Return [x, y] of the center of cell containing provided text 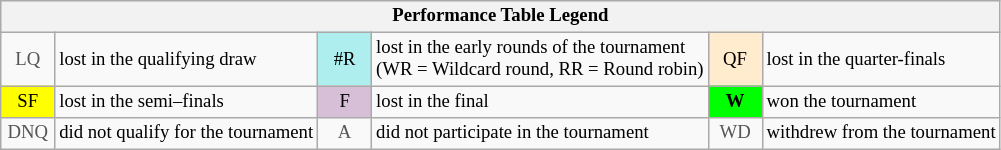
lost in the qualifying draw [186, 60]
lost in the semi–finals [186, 102]
withdrew from the tournament [881, 134]
W [735, 102]
DNQ [28, 134]
Performance Table Legend [500, 16]
lost in the final [540, 102]
A [345, 134]
lost in the quarter-finals [881, 60]
SF [28, 102]
F [345, 102]
won the tournament [881, 102]
#R [345, 60]
lost in the early rounds of the tournament(WR = Wildcard round, RR = Round robin) [540, 60]
QF [735, 60]
WD [735, 134]
LQ [28, 60]
did not qualify for the tournament [186, 134]
did not participate in the tournament [540, 134]
